Return [x, y] of the center of cell containing provided text 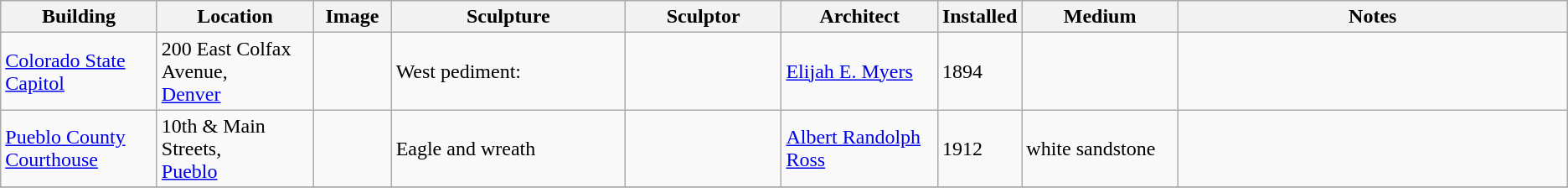
1912 [979, 149]
Medium [1100, 17]
Installed [979, 17]
Location [235, 17]
white sandstone [1100, 149]
Notes [1372, 17]
200 East Colfax Avenue,Denver [235, 71]
West pediment: [508, 71]
Colorado State Capitol [79, 71]
1894 [979, 71]
Sculptor [704, 17]
Building [79, 17]
Eagle and wreath [508, 149]
10th & Main Streets,Pueblo [235, 149]
Albert Randolph Ross [859, 149]
Image [352, 17]
Sculpture [508, 17]
Pueblo County Courthouse [79, 149]
Architect [859, 17]
Elijah E. Myers [859, 71]
